Return [X, Y] of the center of cell containing provided text 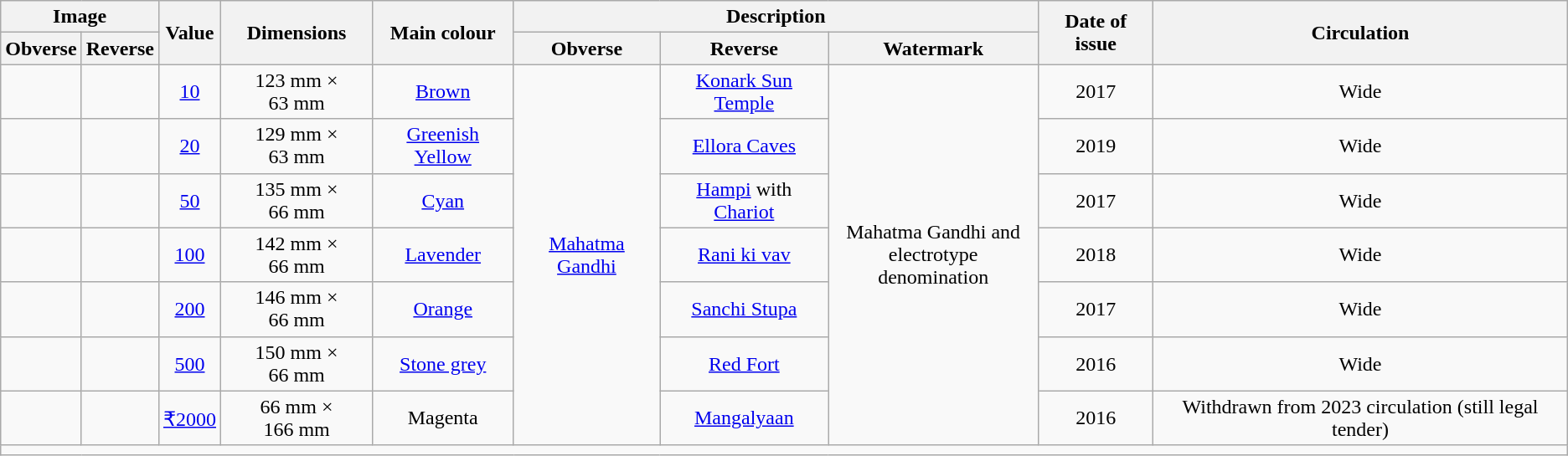
Value [189, 33]
Hampi with Chariot [744, 201]
Ellora Caves [744, 146]
2019 [1096, 146]
Circulation [1360, 33]
Dimensions [297, 33]
Withdrawn from 2023 circulation (still legal tender) [1360, 418]
2018 [1096, 254]
Sanchi Stupa [744, 310]
50 [189, 201]
Image [80, 17]
123 mm × 63 mm [297, 92]
20 [189, 146]
Mahatma Gandhi [586, 254]
66 mm × 166 mm [297, 418]
Konark Sun Temple [744, 92]
10 [189, 92]
Greenish Yellow [443, 146]
Watermark [933, 49]
135 mm × 66 mm [297, 201]
142 mm × 66 mm [297, 254]
Stone grey [443, 363]
200 [189, 310]
Orange [443, 310]
Cyan [443, 201]
Mangalyaan [744, 418]
150 mm × 66 mm [297, 363]
Description [776, 17]
500 [189, 363]
Mahatma Gandhi andelectrotype denomination [933, 254]
Magenta [443, 418]
100 [189, 254]
Lavender [443, 254]
129 mm × 63 mm [297, 146]
Red Fort [744, 363]
₹2000 [189, 418]
Main colour [443, 33]
Date of issue [1096, 33]
Rani ki vav [744, 254]
146 mm × 66 mm [297, 310]
Brown [443, 92]
